Detect which cell encompasses the target text, then output its [X, Y] center coordinate. 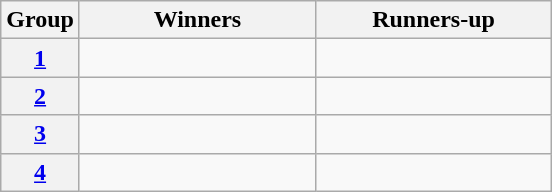
2 [40, 96]
Runners-up [433, 20]
Winners [197, 20]
4 [40, 172]
Group [40, 20]
3 [40, 134]
1 [40, 58]
